Output the [x, y] coordinate of the center of the cell containing the given text.  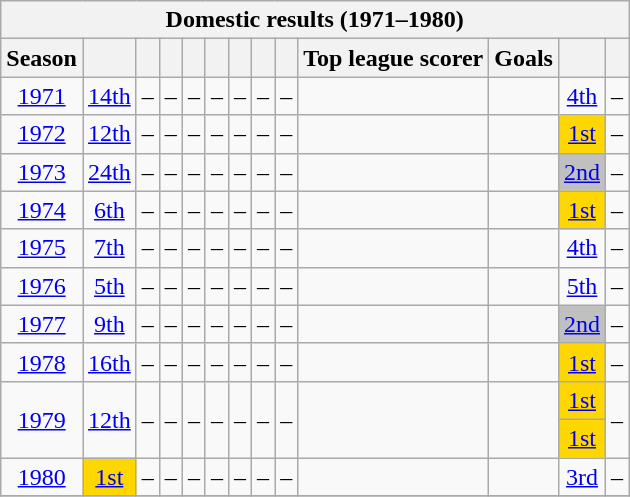
1976 [42, 286]
1972 [42, 134]
Top league scorer [394, 58]
6th [109, 210]
16th [109, 362]
9th [109, 324]
Season [42, 58]
14th [109, 96]
1974 [42, 210]
1973 [42, 172]
1979 [42, 419]
7th [109, 248]
Domestic results (1971–1980) [315, 20]
Goals [524, 58]
1975 [42, 248]
1978 [42, 362]
1971 [42, 96]
3rd [582, 477]
1980 [42, 477]
24th [109, 172]
1977 [42, 324]
